Capture the cell that displays the provided text and extract its (x, y) central coordinate. 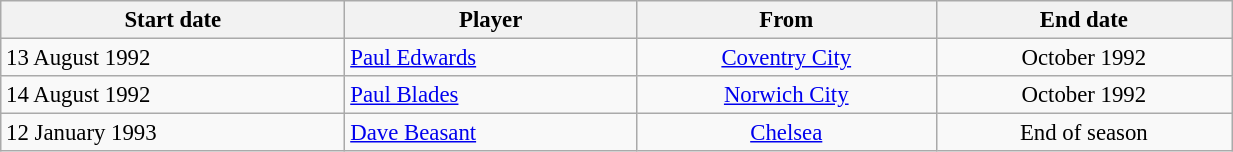
Player (491, 20)
Paul Blades (491, 95)
14 August 1992 (173, 95)
Norwich City (786, 95)
End of season (1084, 133)
Chelsea (786, 133)
Start date (173, 20)
Coventry City (786, 58)
Paul Edwards (491, 58)
End date (1084, 20)
Dave Beasant (491, 133)
13 August 1992 (173, 58)
12 January 1993 (173, 133)
From (786, 20)
